Detect which cell encompasses the target text, then output its (x, y) center coordinate. 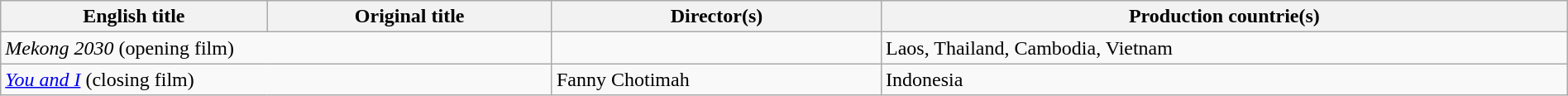
You and I (closing film) (276, 79)
Director(s) (716, 17)
Production countrie(s) (1224, 17)
Laos, Thailand, Cambodia, Vietnam (1224, 48)
Indonesia (1224, 79)
English title (134, 17)
Fanny Chotimah (716, 79)
Original title (410, 17)
Mekong 2030 (opening film) (276, 48)
